Capture the cell that displays the provided text and extract its (x, y) central coordinate. 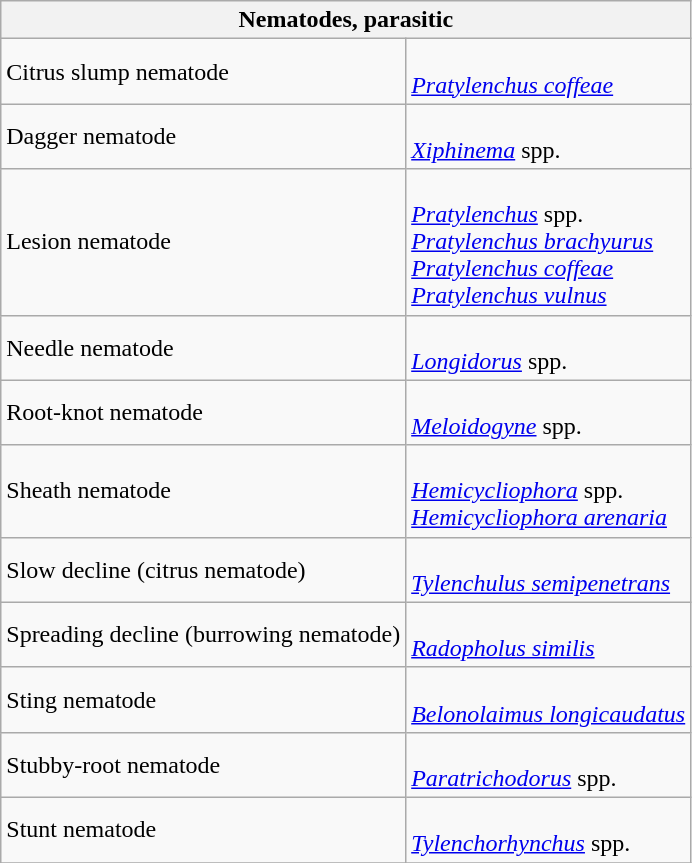
Stunt nematode (204, 830)
Needle nematode (204, 348)
Spreading decline (burrowing nematode) (204, 634)
Belonolaimus longicaudatus (548, 700)
Paratrichodorus spp. (548, 764)
Longidorus spp. (548, 348)
Tylenchulus semipenetrans (548, 570)
Sting nematode (204, 700)
Slow decline (citrus nematode) (204, 570)
Lesion nematode (204, 242)
Dagger nematode (204, 136)
Root-knot nematode (204, 412)
Tylenchorhynchus spp. (548, 830)
Pratylenchus spp. Pratylenchus brachyurus Pratylenchus coffeae Pratylenchus vulnus (548, 242)
Xiphinema spp. (548, 136)
Nematodes, parasitic (346, 20)
Citrus slump nematode (204, 72)
Meloidogyne spp. (548, 412)
Hemicycliophora spp. Hemicycliophora arenaria (548, 491)
Pratylenchus coffeae (548, 72)
Sheath nematode (204, 491)
Radopholus similis (548, 634)
Stubby-root nematode (204, 764)
